Return the [x, y] coordinate for the center point of the cell that contains the specified text.  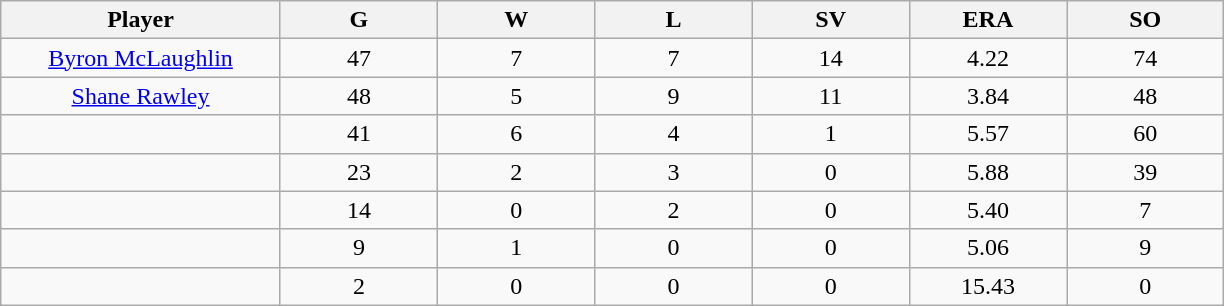
15.43 [988, 286]
Byron McLaughlin [141, 58]
3 [674, 172]
SV [830, 20]
3.84 [988, 96]
60 [1146, 134]
Shane Rawley [141, 96]
W [516, 20]
6 [516, 134]
SO [1146, 20]
Player [141, 20]
G [358, 20]
5.06 [988, 248]
47 [358, 58]
5.40 [988, 210]
ERA [988, 20]
5.88 [988, 172]
L [674, 20]
5 [516, 96]
11 [830, 96]
4 [674, 134]
74 [1146, 58]
39 [1146, 172]
23 [358, 172]
41 [358, 134]
4.22 [988, 58]
5.57 [988, 134]
